Detect which cell encompasses the target text, then output its (X, Y) center coordinate. 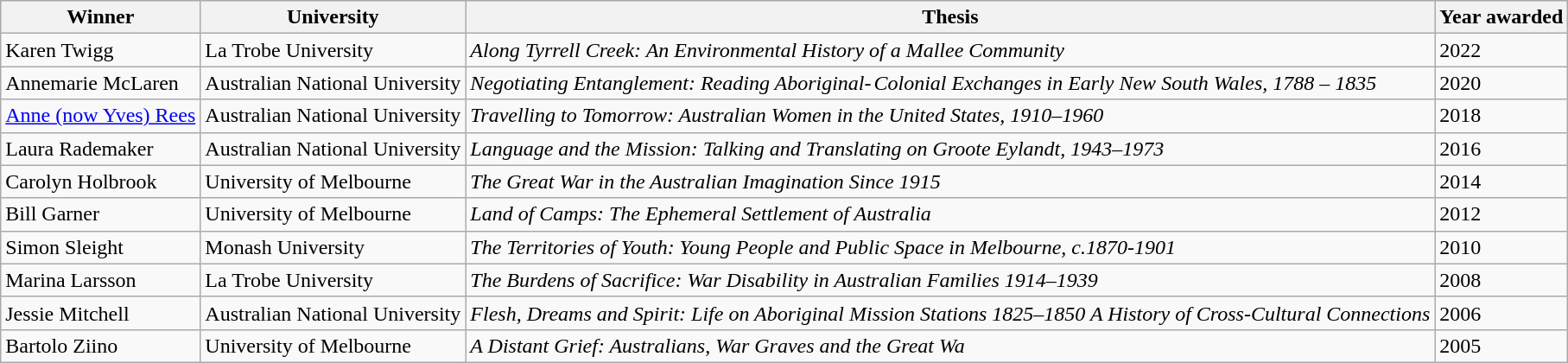
2022 (1501, 50)
The Great War in the Australian Imagination Since 1915 (950, 181)
Laura Rademaker (100, 149)
Anne (now Yves) Rees (100, 116)
2006 (1501, 313)
2014 (1501, 181)
Winner (100, 17)
The Burdens of Sacrifice: War Disability in Australian Families 1914–1939 (950, 280)
Language and the Mission: Talking and Translating on Groote Eylandt, 1943–1973 (950, 149)
Simon Sleight (100, 247)
2012 (1501, 214)
2016 (1501, 149)
The Territories of Youth: Young People and Public Space in Melbourne, c.1870-1901 (950, 247)
Along Tyrrell Creek: An Environmental History of a Mallee Community (950, 50)
Monash University (333, 247)
Karen Twigg (100, 50)
Negotiating Entanglement: Reading Aboriginal- Colonial Exchanges in Early New South Wales, 1788 – 1835 (950, 83)
2020 (1501, 83)
2008 (1501, 280)
Bill Garner (100, 214)
Annemarie McLaren (100, 83)
Bartolo Ziino (100, 346)
University (333, 17)
Marina Larsson (100, 280)
Land of Camps: The Ephemeral Settlement of Australia (950, 214)
2010 (1501, 247)
Jessie Mitchell (100, 313)
Year awarded (1501, 17)
Thesis (950, 17)
Carolyn Holbrook (100, 181)
2018 (1501, 116)
Travelling to Tomorrow: Australian Women in the United States, 1910–1960 (950, 116)
Flesh, Dreams and Spirit: Life on Aboriginal Mission Stations 1825–1850 A History of Cross-Cultural Connections (950, 313)
A Distant Grief: Australians, War Graves and the Great Wa (950, 346)
2005 (1501, 346)
